Locate the cell with the specified text and output its (x, y) center coordinate. 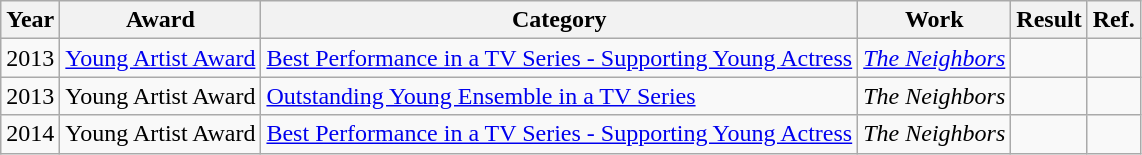
Result (1049, 20)
Category (560, 20)
Work (934, 20)
2014 (30, 134)
Ref. (1114, 20)
Year (30, 20)
Outstanding Young Ensemble in a TV Series (560, 96)
Award (160, 20)
